Detect which cell encompasses the target text, then output its [X, Y] center coordinate. 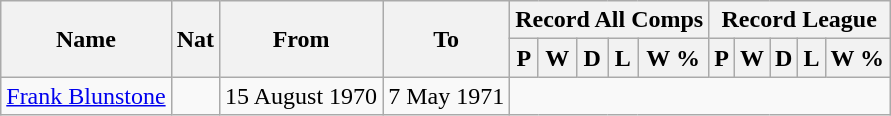
15 August 1970 [302, 96]
Name [86, 39]
Record All Comps [610, 20]
Nat [195, 39]
From [302, 39]
Frank Blunstone [86, 96]
7 May 1971 [446, 96]
To [446, 39]
Record League [800, 20]
